Search for the cell housing the specified text and yield its [X, Y] center coordinate. 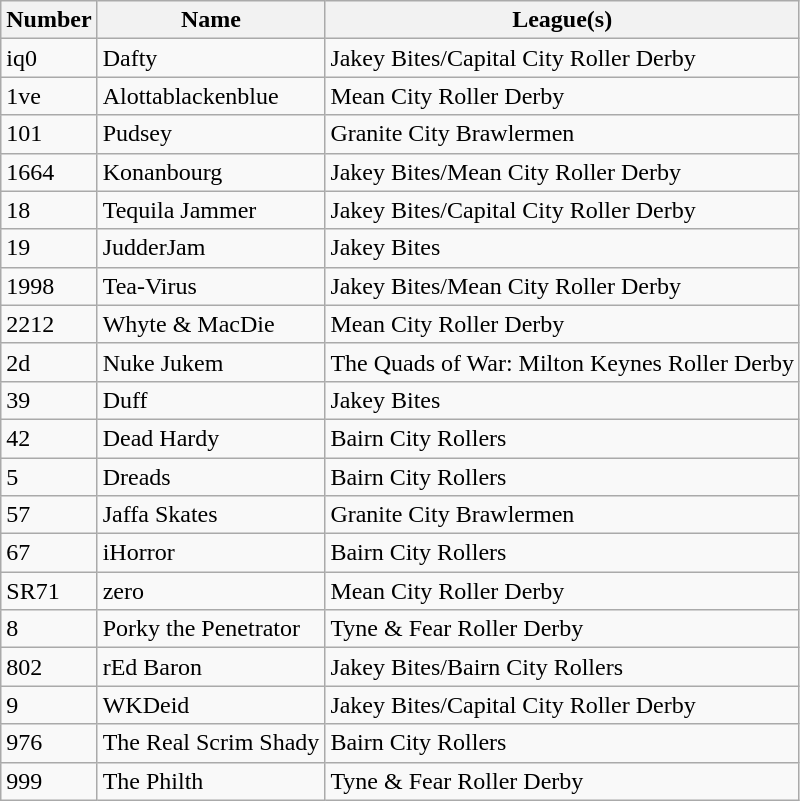
802 [49, 667]
42 [49, 438]
Jaffa Skates [211, 515]
The Real Scrim Shady [211, 743]
2d [49, 362]
67 [49, 553]
Name [211, 20]
Konanbourg [211, 172]
JudderJam [211, 248]
2212 [49, 324]
Nuke Jukem [211, 362]
18 [49, 210]
8 [49, 629]
Jakey Bites/Bairn City Rollers [562, 667]
League(s) [562, 20]
19 [49, 248]
39 [49, 400]
999 [49, 781]
The Quads of War: Milton Keynes Roller Derby [562, 362]
Whyte & MacDie [211, 324]
iq0 [49, 58]
Duff [211, 400]
WKDeid [211, 705]
Tequila Jammer [211, 210]
Tea-Virus [211, 286]
9 [49, 705]
Dreads [211, 477]
1664 [49, 172]
Porky the Penetrator [211, 629]
Alottablackenblue [211, 96]
iHorror [211, 553]
Number [49, 20]
Dafty [211, 58]
zero [211, 591]
SR71 [49, 591]
101 [49, 134]
Dead Hardy [211, 438]
1ve [49, 96]
The Philth [211, 781]
1998 [49, 286]
rEd Baron [211, 667]
976 [49, 743]
Pudsey [211, 134]
5 [49, 477]
57 [49, 515]
